Locate the cell with the specified text and output its [X, Y] center coordinate. 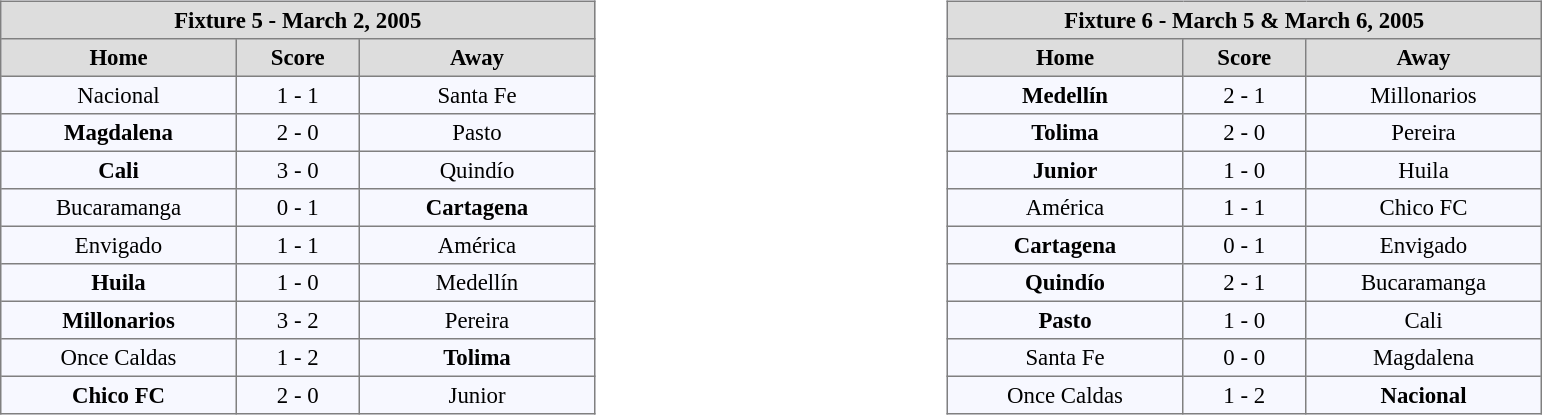
Fixture 6 - March 5 & March 6, 2005 [1244, 20]
3 - 0 [298, 170]
0 - 0 [1244, 358]
3 - 2 [298, 320]
Fixture 5 - March 2, 2005 [298, 20]
